Extract the (X, Y) coordinate from the center of the cell holding the provided text.  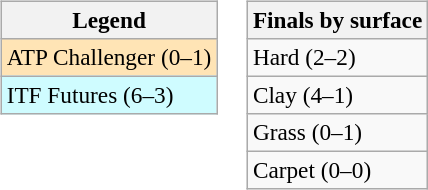
Grass (0–1) (337, 133)
ATP Challenger (0–1) (108, 57)
Hard (2–2) (337, 57)
Legend (108, 20)
Finals by surface (337, 20)
Carpet (0–0) (337, 171)
Clay (4–1) (337, 95)
ITF Futures (6–3) (108, 95)
